Capture the cell that displays the provided text and extract its [X, Y] central coordinate. 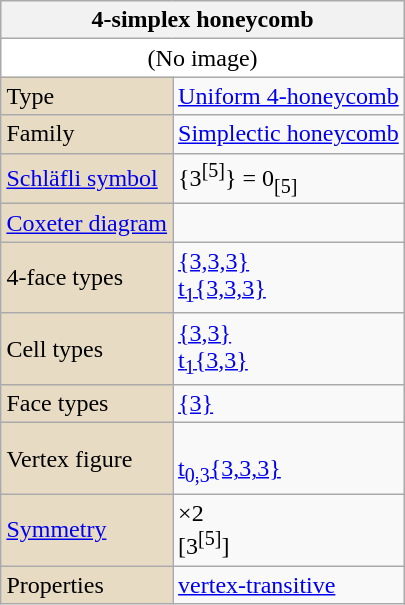
Properties [87, 585]
{3,3,3}t1{3,3,3} [289, 278]
Symmetry [87, 530]
{3[5]} = 0[5] [289, 178]
{3} [289, 404]
Vertex figure [87, 458]
Simplectic honeycomb [289, 134]
Face types [87, 404]
t0,3{3,3,3} [289, 458]
Uniform 4-honeycomb [289, 96]
4-simplex honeycomb [202, 20]
Family [87, 134]
Schläfli symbol [87, 178]
Coxeter diagram [87, 223]
vertex-transitive [289, 585]
(No image) [202, 58]
4-face types [87, 278]
Cell types [87, 348]
Type [87, 96]
×2[3[5]] [289, 530]
{3,3} t1{3,3} [289, 348]
